Identify which cell holds the provided text, then report its [X, Y] central coordinate. 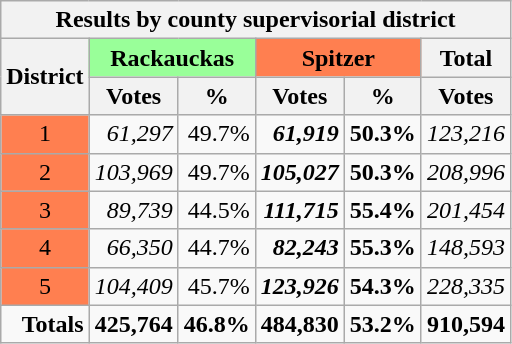
Totals [45, 324]
208,996 [466, 172]
103,969 [134, 172]
1 [45, 134]
148,593 [466, 248]
55.3% [382, 248]
228,335 [466, 286]
Results by county supervisorial district [256, 20]
61,919 [300, 134]
3 [45, 210]
425,764 [134, 324]
201,454 [466, 210]
Total [466, 58]
66,350 [134, 248]
123,926 [300, 286]
104,409 [134, 286]
4 [45, 248]
111,715 [300, 210]
54.3% [382, 286]
910,594 [466, 324]
55.4% [382, 210]
5 [45, 286]
53.2% [382, 324]
2 [45, 172]
Spitzer [338, 58]
89,739 [134, 210]
46.8% [216, 324]
45.7% [216, 286]
44.7% [216, 248]
105,027 [300, 172]
Rackauckas [172, 58]
44.5% [216, 210]
District [45, 77]
484,830 [300, 324]
123,216 [466, 134]
61,297 [134, 134]
82,243 [300, 248]
